Search for the cell housing the specified text and yield its (x, y) center coordinate. 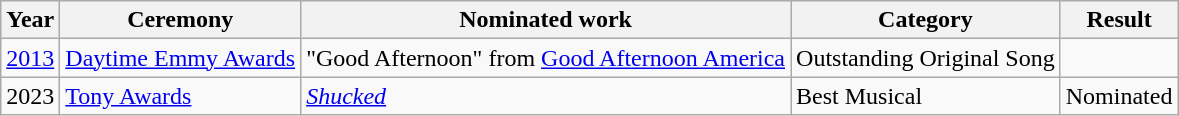
Outstanding Original Song (926, 58)
2013 (30, 58)
"Good Afternoon" from Good Afternoon America (546, 58)
Daytime Emmy Awards (180, 58)
2023 (30, 96)
Category (926, 20)
Result (1119, 20)
Tony Awards (180, 96)
Shucked (546, 96)
Best Musical (926, 96)
Year (30, 20)
Ceremony (180, 20)
Nominated (1119, 96)
Nominated work (546, 20)
